Provide the [x, y] coordinate of the cell's center where the given text is located.  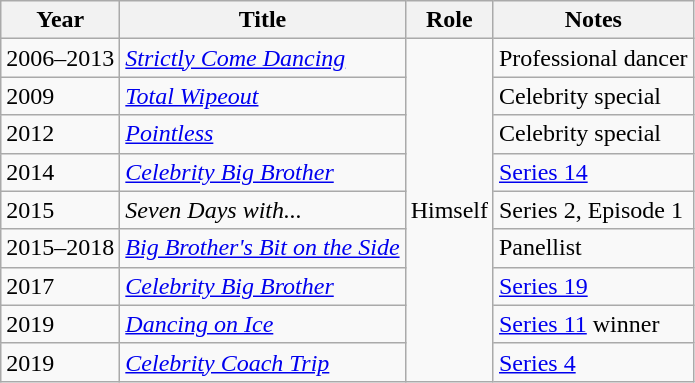
2006–2013 [60, 58]
Series 19 [593, 286]
Celebrity Coach Trip [262, 362]
Panellist [593, 248]
Himself [449, 210]
2012 [60, 134]
2015–2018 [60, 248]
Seven Days with... [262, 210]
Role [449, 20]
Series 14 [593, 172]
Series 11 winner [593, 324]
Series 4 [593, 362]
Title [262, 20]
2017 [60, 286]
Strictly Come Dancing [262, 58]
2009 [60, 96]
2014 [60, 172]
Professional dancer [593, 58]
Big Brother's Bit on the Side [262, 248]
Pointless [262, 134]
Total Wipeout [262, 96]
Dancing on Ice [262, 324]
Year [60, 20]
Notes [593, 20]
Series 2, Episode 1 [593, 210]
2015 [60, 210]
